For the text-containing cell, return its midpoint in (X, Y) coordinate format. 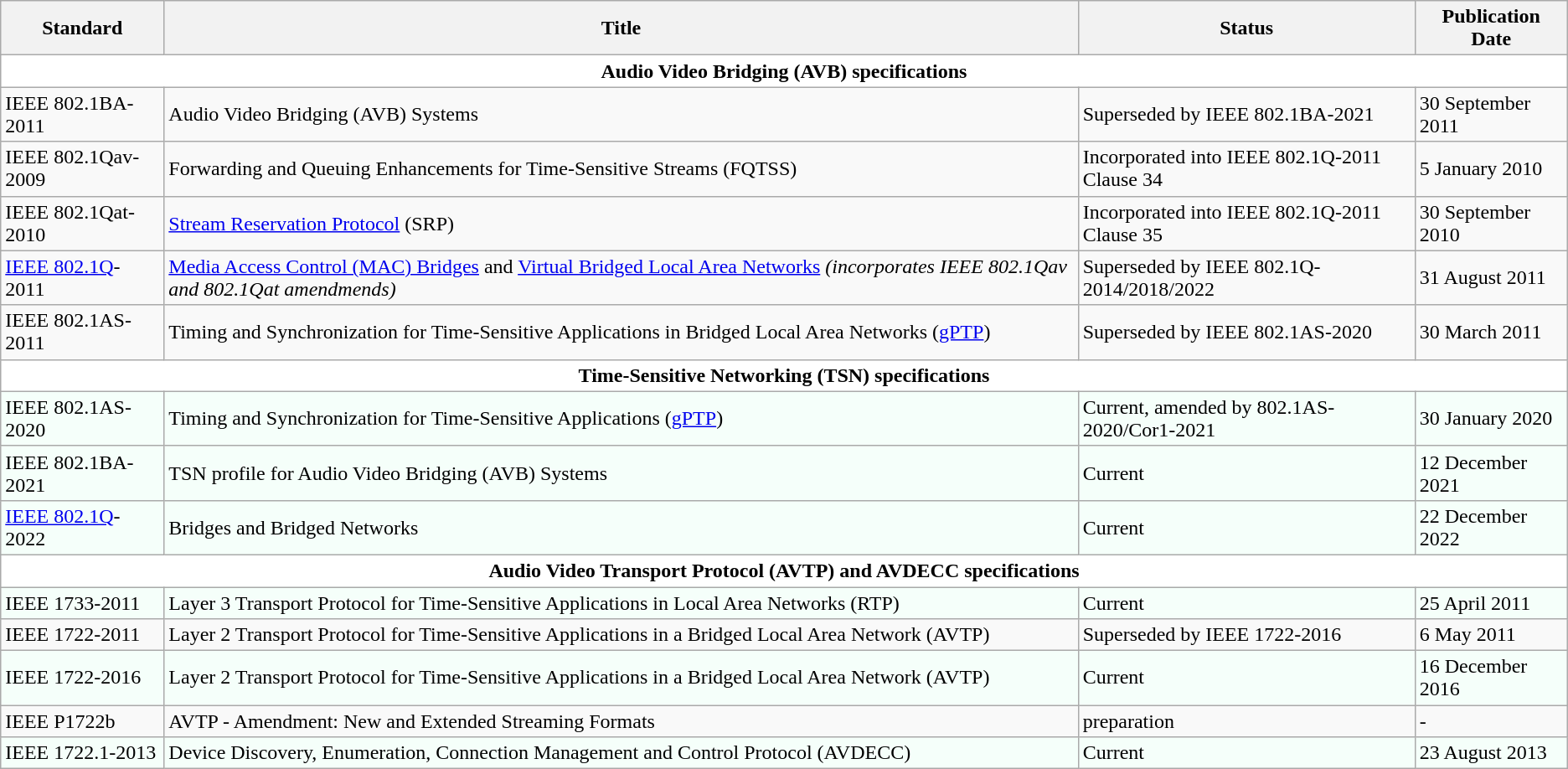
23 August 2013 (1491, 753)
Incorporated into IEEE 802.1Q-2011 Clause 34 (1246, 169)
IEEE 1733-2011 (82, 602)
Audio Video Bridging (AVB) specifications (784, 71)
Title (622, 28)
Current, amended by 802.1AS-2020/Cor1-2021 (1246, 419)
preparation (1246, 721)
30 September 2010 (1491, 223)
30 September 2011 (1491, 114)
31 August 2011 (1491, 278)
Superseded by IEEE 802.1Q-2014/2018/2022 (1246, 278)
16 December 2016 (1491, 679)
TSN profile for Audio Video Bridging (AVB) Systems (622, 472)
25 April 2011 (1491, 602)
Superseded by IEEE 802.1BA-2021 (1246, 114)
Stream Reservation Protocol (SRP) (622, 223)
Device Discovery, Enumeration, Connection Management and Control Protocol (AVDECC) (622, 753)
AVTP - Amendment: New and Extended Streaming Formats (622, 721)
30 January 2020 (1491, 419)
Superseded by IEEE 802.1AS-2020 (1246, 332)
30 March 2011 (1491, 332)
6 May 2011 (1491, 635)
IEEE 802.1Q-2022 (82, 528)
22 December 2022 (1491, 528)
Forwarding and Queuing Enhancements for Time-Sensitive Streams (FQTSS) (622, 169)
Superseded by IEEE 1722-2016 (1246, 635)
Status (1246, 28)
Audio Video Transport Protocol (AVTP) and AVDECC specifications (784, 570)
IEEE 802.1BA-2021 (82, 472)
IEEE 802.1Qav-2009 (82, 169)
IEEE 1722.1-2013 (82, 753)
IEEE 802.1AS-2020 (82, 419)
12 December 2021 (1491, 472)
IEEE 1722-2016 (82, 679)
Standard (82, 28)
Bridges and Bridged Networks (622, 528)
IEEE 802.1AS-2011 (82, 332)
IEEE 802.1BA-2011 (82, 114)
Audio Video Bridging (AVB) Systems (622, 114)
Incorporated into IEEE 802.1Q-2011 Clause 35 (1246, 223)
IEEE 1722-2011 (82, 635)
Layer 3 Transport Protocol for Time-Sensitive Applications in Local Area Networks (RTP) (622, 602)
IEEE P1722b (82, 721)
- (1491, 721)
IEEE 802.1Qat-2010 (82, 223)
Timing and Synchronization for Time-Sensitive Applications (gPTP) (622, 419)
Media Access Control (MAC) Bridges and Virtual Bridged Local Area Networks (incorporates IEEE 802.1Qav and 802.1Qat amendmends) (622, 278)
Time-Sensitive Networking (TSN) specifications (784, 375)
Publication Date (1491, 28)
Timing and Synchronization for Time-Sensitive Applications in Bridged Local Area Networks (gPTP) (622, 332)
IEEE 802.1Q-2011 (82, 278)
5 January 2010 (1491, 169)
